Return [x, y] of the center of cell containing provided text 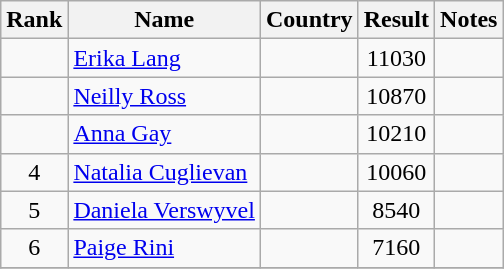
Natalia Cuglievan [164, 172]
5 [34, 210]
Neilly Ross [164, 96]
7160 [396, 248]
Name [164, 20]
10060 [396, 172]
Result [396, 20]
Paige Rini [164, 248]
4 [34, 172]
8540 [396, 210]
Anna Gay [164, 134]
Rank [34, 20]
Erika Lang [164, 58]
11030 [396, 58]
6 [34, 248]
10210 [396, 134]
Notes [469, 20]
Daniela Verswyvel [164, 210]
Country [309, 20]
10870 [396, 96]
